Return [X, Y] of the center of cell containing provided text 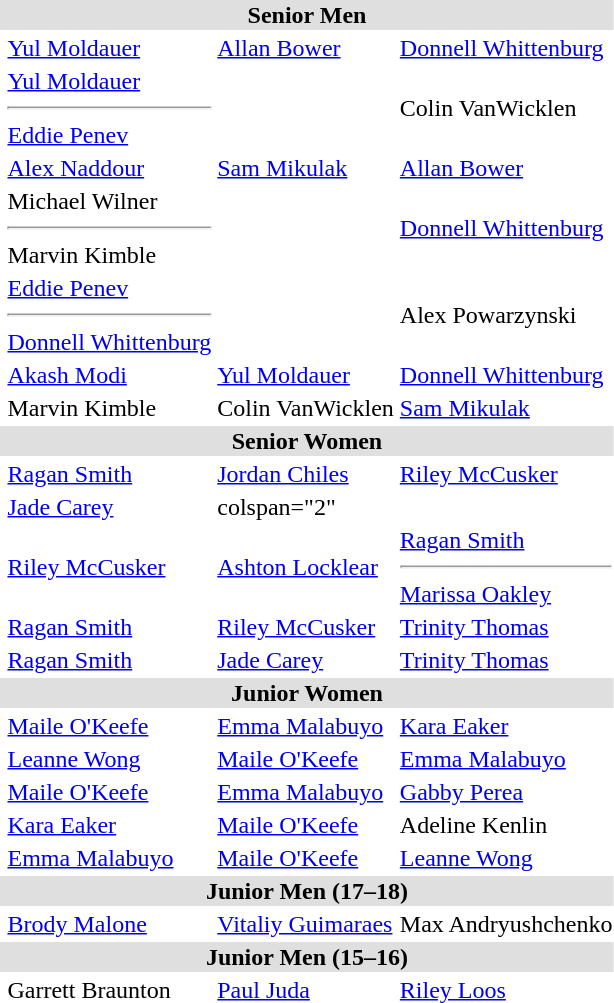
Jordan Chiles [306, 474]
Vitaliy Guimaraes [306, 924]
Senior Men [307, 15]
Yul MoldauerEddie Penev [110, 108]
Ashton Locklear [306, 567]
Max Andryushchenko [506, 924]
Gabby Perea [506, 792]
Alex Naddour [110, 168]
Brody Malone [110, 924]
Junior Men (15–16) [307, 957]
Ragan SmithMarissa Oakley [506, 567]
Akash Modi [110, 375]
Adeline Kenlin [506, 825]
Michael WilnerMarvin Kimble [110, 228]
Junior Women [307, 693]
Alex Powarzynski [506, 315]
Eddie PenevDonnell Whittenburg [110, 315]
Marvin Kimble [110, 408]
Junior Men (17–18) [307, 891]
Senior Women [307, 441]
colspan="2" [306, 507]
